Scan for the cell matching the given text and deliver its [x, y] coordinate at center. 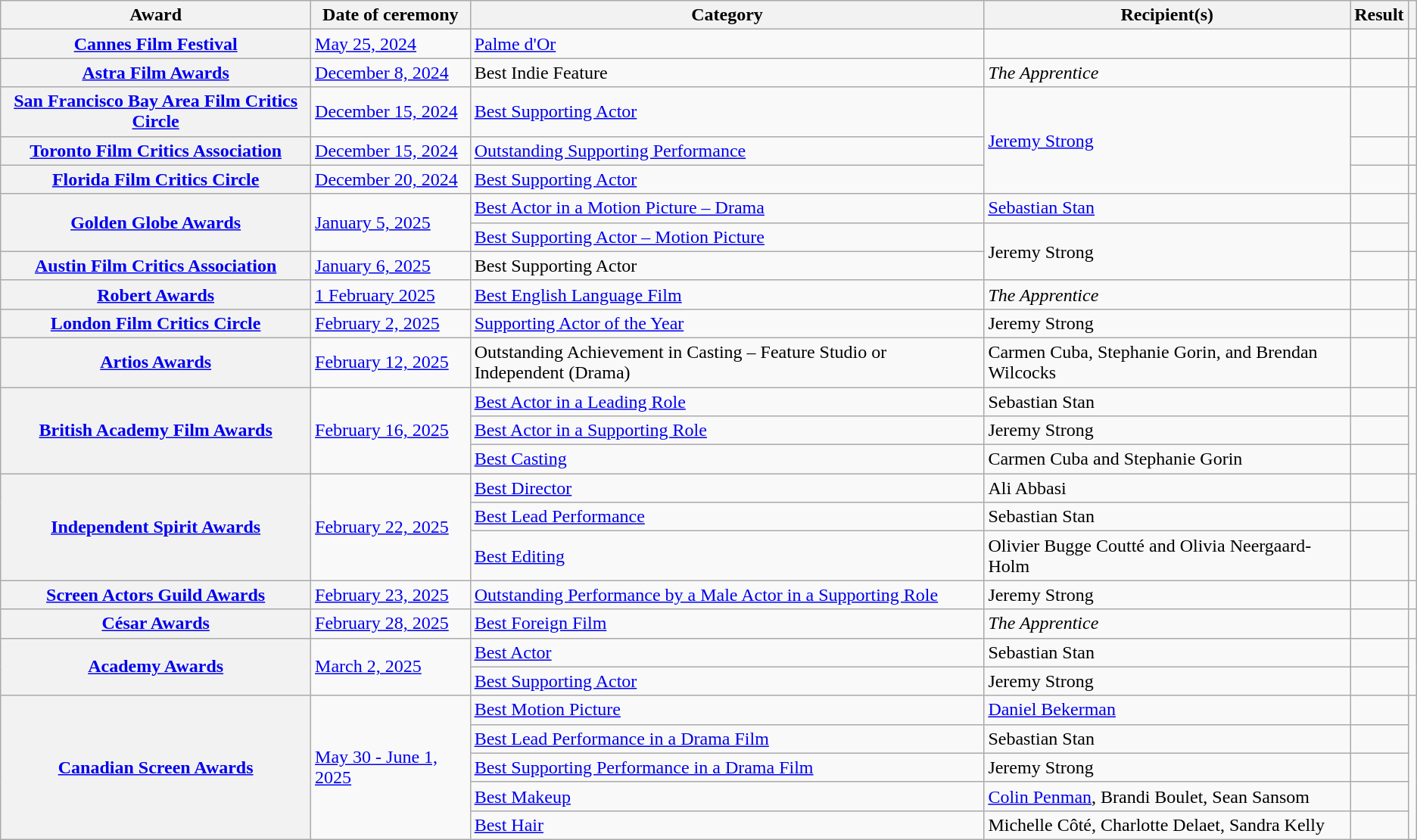
Carmen Cuba, Stephanie Gorin, and Brendan Wilcocks [1167, 362]
Toronto Film Critics Association [156, 151]
Best Indie Feature [727, 73]
Supporting Actor of the Year [727, 323]
Best Actor [727, 652]
Golden Globe Awards [156, 222]
February 2, 2025 [391, 323]
Best Lead Performance [727, 517]
Best Casting [727, 459]
Outstanding Achievement in Casting – Feature Studio or Independent (Drama) [727, 362]
Academy Awards [156, 667]
Ali Abbasi [1167, 488]
Cannes Film Festival [156, 44]
Category [727, 15]
Best Actor in a Motion Picture – Drama [727, 208]
Recipient(s) [1167, 15]
January 6, 2025 [391, 266]
Outstanding Performance by a Male Actor in a Supporting Role [727, 595]
December 8, 2024 [391, 73]
London Film Critics Circle [156, 323]
Award [156, 15]
Best Supporting Performance in a Drama Film [727, 767]
Result [1379, 15]
Astra Film Awards [156, 73]
May 30 - June 1, 2025 [391, 767]
Best Motion Picture [727, 710]
Best Makeup [727, 796]
February 22, 2025 [391, 527]
Best Editing [727, 555]
Date of ceremony [391, 15]
Best Hair [727, 825]
Best Foreign Film [727, 624]
Best Lead Performance in a Drama Film [727, 739]
February 28, 2025 [391, 624]
Independent Spirit Awards [156, 527]
Outstanding Supporting Performance [727, 151]
Best English Language Film [727, 294]
March 2, 2025 [391, 667]
February 16, 2025 [391, 431]
1 February 2025 [391, 294]
Robert Awards [156, 294]
Best Supporting Actor – Motion Picture [727, 237]
February 23, 2025 [391, 595]
Olivier Bugge Coutté and Olivia Neergaard-Holm [1167, 555]
Canadian Screen Awards [156, 767]
December 20, 2024 [391, 179]
February 12, 2025 [391, 362]
Artios Awards [156, 362]
Best Actor in a Leading Role [727, 402]
British Academy Film Awards [156, 431]
Florida Film Critics Circle [156, 179]
May 25, 2024 [391, 44]
Daniel Bekerman [1167, 710]
Austin Film Critics Association [156, 266]
Carmen Cuba and Stephanie Gorin [1167, 459]
San Francisco Bay Area Film Critics Circle [156, 112]
January 5, 2025 [391, 222]
Colin Penman, Brandi Boulet, Sean Sansom [1167, 796]
Best Director [727, 488]
Best Actor in a Supporting Role [727, 431]
César Awards [156, 624]
Palme d'Or [727, 44]
Screen Actors Guild Awards [156, 595]
Michelle Côté, Charlotte Delaet, Sandra Kelly [1167, 825]
